Capture the cell that displays the provided text and extract its (X, Y) central coordinate. 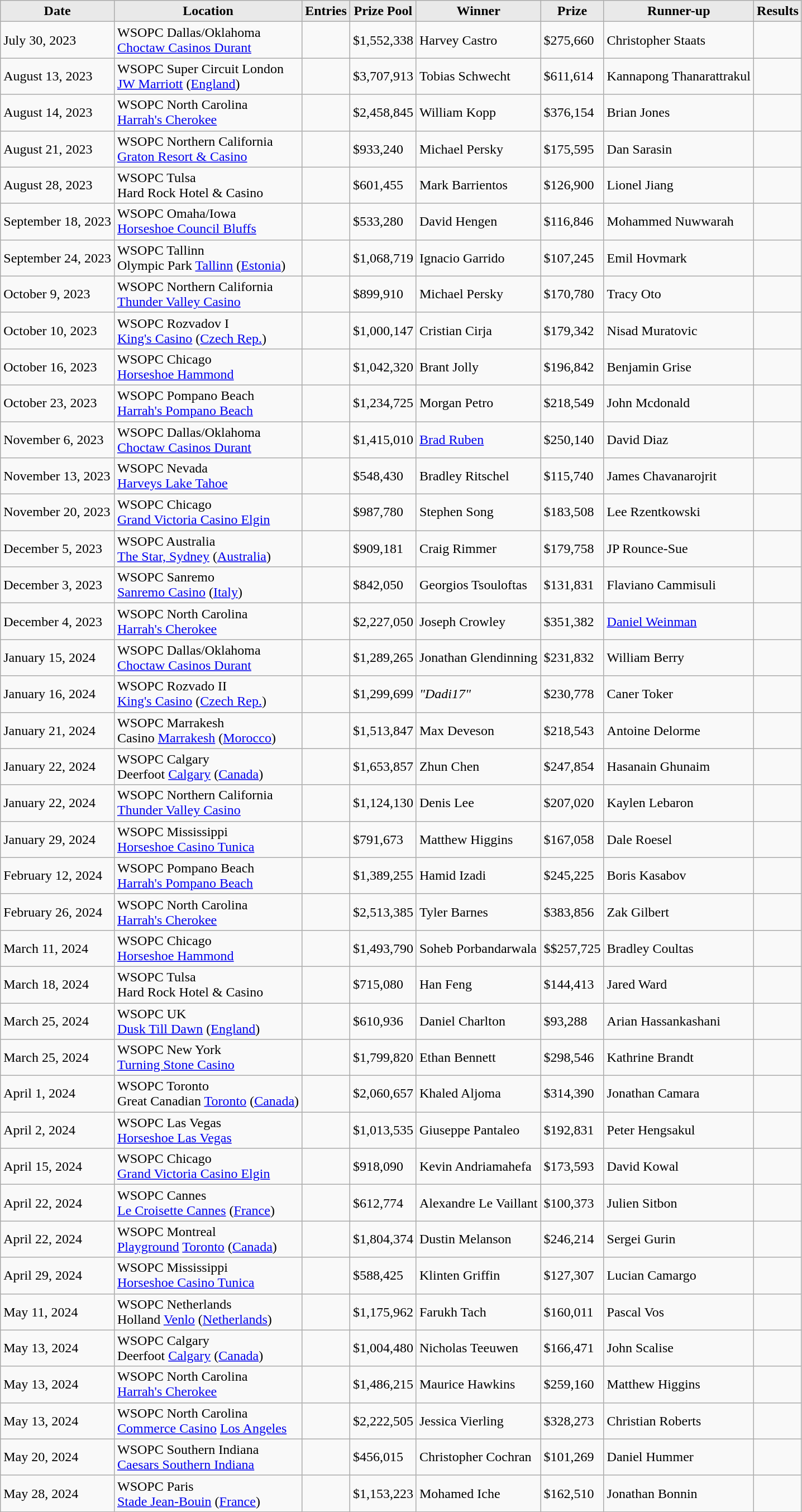
$2,060,657 (383, 1094)
Klinten Griffin (478, 1276)
Tobias Schwecht (478, 76)
Daniel Charlton (478, 1021)
$1,415,010 (383, 439)
Prize Pool (383, 11)
$1,068,719 (383, 258)
January 21, 2024 (58, 731)
$1,389,255 (383, 876)
$1,175,962 (383, 1311)
September 18, 2023 (58, 221)
$715,080 (383, 984)
Results (778, 11)
Nisad Muratovic (679, 331)
WSOPC Omaha/IowaHorseshoe Council Bluffs (208, 221)
Joseph Crowley (478, 621)
$1,493,790 (383, 948)
$376,154 (572, 113)
$456,015 (383, 1457)
Lee Rzentkowski (679, 513)
December 4, 2023 (58, 621)
$842,050 (383, 585)
Alexandre Le Vaillant (478, 1203)
WSOPC TallinnOlympic Park Tallinn (Estonia) (208, 258)
$115,740 (572, 476)
Jessica Vierling (478, 1421)
Christopher Staats (679, 40)
Emil Hovmark (679, 258)
Morgan Petro (478, 403)
Flaviano Cammisuli (679, 585)
WSOPC SanremoSanremo Casino (Italy) (208, 585)
$179,758 (572, 548)
January 29, 2024 (58, 839)
Ethan Bennett (478, 1058)
$230,778 (572, 694)
Daniel Hummer (679, 1457)
Ignacio Garrido (478, 258)
$1,299,699 (383, 694)
April 29, 2024 (58, 1276)
$2,458,845 (383, 113)
WSOPC NetherlandsHolland Venlo (Netherlands) (208, 1311)
Antoine Delorme (679, 731)
$196,842 (572, 366)
$314,390 (572, 1094)
$218,549 (572, 403)
Georgios Tsouloftas (478, 585)
Location (208, 11)
WSOPC Northern CaliforniaGraton Resort & Casino (208, 149)
$298,546 (572, 1058)
Jonathan Glendinning (478, 658)
$183,508 (572, 513)
$93,288 (572, 1021)
March 18, 2024 (58, 984)
February 12, 2024 (58, 876)
February 26, 2024 (58, 912)
Dan Sarasin (679, 149)
Max Deveson (478, 731)
Giuseppe Pantaleo (478, 1131)
$383,856 (572, 912)
$179,342 (572, 331)
Winner (478, 11)
Harvey Castro (478, 40)
Christopher Cochran (478, 1457)
WSOPC Super Circuit LondonJW Marriott (England) (208, 76)
$162,510 (572, 1494)
WSOPC TorontoGreat Canadian Toronto (Canada) (208, 1094)
$107,245 (572, 258)
Kaylen Lebaron (679, 803)
Craig Rimmer (478, 548)
$1,013,535 (383, 1131)
Sergei Gurin (679, 1239)
$1,000,147 (383, 331)
$791,673 (383, 839)
Kathrine Brandt (679, 1058)
$175,595 (572, 149)
Lucian Camargo (679, 1276)
$167,058 (572, 839)
$918,090 (383, 1166)
October 23, 2023 (58, 403)
Benjamin Grise (679, 366)
Stephen Song (478, 513)
William Berry (679, 658)
$2,513,385 (383, 912)
WSOPC AustraliaThe Star, Sydney (Australia) (208, 548)
WSOPC CannesLe Croisette Cannes (France) (208, 1203)
Kevin Andriamahefa (478, 1166)
$259,160 (572, 1384)
$192,831 (572, 1131)
$245,225 (572, 876)
$218,543 (572, 731)
December 5, 2023 (58, 548)
James Chavanarojrit (679, 476)
May 28, 2024 (58, 1494)
Kannapong Thanarattrakul (679, 76)
JP Rounce-Sue (679, 548)
May 11, 2024 (58, 1311)
$1,804,374 (383, 1239)
May 20, 2024 (58, 1457)
Farukh Tach (478, 1311)
$899,910 (383, 294)
Mohamed Iche (478, 1494)
$250,140 (572, 439)
$173,593 (572, 1166)
Arian Hassankashani (679, 1021)
April 1, 2024 (58, 1094)
William Kopp (478, 113)
Brad Ruben (478, 439)
WSOPC Las VegasHorseshoe Las Vegas (208, 1131)
$588,425 (383, 1276)
$3,707,913 (383, 76)
WSOPC Rozvado IIKing's Casino (Czech Rep.) (208, 694)
August 13, 2023 (58, 76)
Nicholas Teeuwen (478, 1348)
$166,471 (572, 1348)
$1,004,480 (383, 1348)
$207,020 (572, 803)
David Diaz (679, 439)
October 9, 2023 (58, 294)
Bradley Coultas (679, 948)
Runner-up (679, 11)
David Hengen (478, 221)
David Kowal (679, 1166)
Prize (572, 11)
August 14, 2023 (58, 113)
August 21, 2023 (58, 149)
October 10, 2023 (58, 331)
WSOPC MontrealPlayground Toronto (Canada) (208, 1239)
Date (58, 11)
Zhun Chen (478, 766)
Bradley Ritschel (478, 476)
$144,413 (572, 984)
WSOPC MarrakeshCasino Marrakesh (Morocco) (208, 731)
$116,846 (572, 221)
Cristian Cirja (478, 331)
John Mcdonald (679, 403)
WSOPC New YorkTurning Stone Casino (208, 1058)
$1,153,223 (383, 1494)
July 30, 2023 (58, 40)
November 13, 2023 (58, 476)
Lionel Jiang (679, 185)
$1,799,820 (383, 1058)
John Scalise (679, 1348)
WSOPC North CarolinaCommerce Casino Los Angeles (208, 1421)
$1,234,725 (383, 403)
Brian Jones (679, 113)
$1,042,320 (383, 366)
$101,269 (572, 1457)
Mark Barrientos (478, 185)
$610,936 (383, 1021)
WSOPC Southern IndianaCaesars Southern Indiana (208, 1457)
$987,780 (383, 513)
August 28, 2023 (58, 185)
Pascal Vos (679, 1311)
January 16, 2024 (58, 694)
April 2, 2024 (58, 1131)
Han Feng (478, 984)
$$257,725 (572, 948)
$933,240 (383, 149)
$231,832 (572, 658)
$909,181 (383, 548)
$1,289,265 (383, 658)
WSOPC UKDusk Till Dawn (England) (208, 1021)
Tracy Oto (679, 294)
Hasanain Ghunaim (679, 766)
$533,280 (383, 221)
Hamid Izadi (478, 876)
Zak Gilbert (679, 912)
Jonathan Camara (679, 1094)
Brant Jolly (478, 366)
$100,373 (572, 1203)
$1,653,857 (383, 766)
$328,273 (572, 1421)
$1,124,130 (383, 803)
WSOPC Rozvadov IKing's Casino (Czech Rep.) (208, 331)
Julien Sitbon (679, 1203)
Christian Roberts (679, 1421)
Caner Toker (679, 694)
November 20, 2023 (58, 513)
April 15, 2024 (58, 1166)
Jonathan Bonnin (679, 1494)
Entries (326, 11)
$601,455 (383, 185)
Dustin Melanson (478, 1239)
$1,486,215 (383, 1384)
Maurice Hawkins (478, 1384)
$126,900 (572, 185)
$612,774 (383, 1203)
$2,222,505 (383, 1421)
Dale Roesel (679, 839)
"Dadi17" (478, 694)
Soheb Porbandarwala (478, 948)
Peter Hengsakul (679, 1131)
Denis Lee (478, 803)
December 3, 2023 (58, 585)
$160,011 (572, 1311)
WSOPC ParisStade Jean-Bouin (France) (208, 1494)
$1,552,338 (383, 40)
March 11, 2024 (58, 948)
$131,831 (572, 585)
January 15, 2024 (58, 658)
$1,513,847 (383, 731)
$275,660 (572, 40)
$246,214 (572, 1239)
$170,780 (572, 294)
$127,307 (572, 1276)
September 24, 2023 (58, 258)
Daniel Weinman (679, 621)
Mohammed Nuwwarah (679, 221)
$2,227,050 (383, 621)
Khaled Aljoma (478, 1094)
$548,430 (383, 476)
Boris Kasabov (679, 876)
$247,854 (572, 766)
$351,382 (572, 621)
$611,614 (572, 76)
Jared Ward (679, 984)
Tyler Barnes (478, 912)
November 6, 2023 (58, 439)
WSOPC NevadaHarveys Lake Tahoe (208, 476)
October 16, 2023 (58, 366)
